Pinpoint the cell where the given text exists, returning its (x, y) midpoint coordinate. 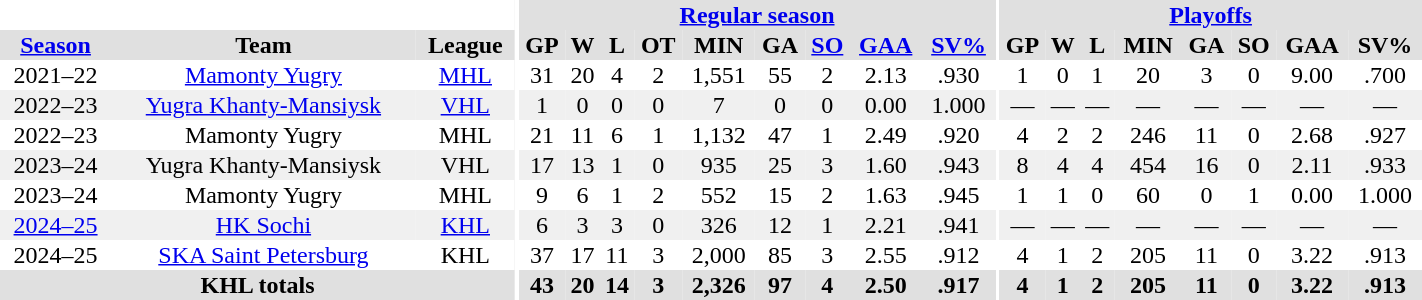
21 (542, 135)
1.60 (886, 165)
.933 (1385, 165)
97 (780, 285)
43 (542, 285)
14 (617, 285)
60 (1148, 195)
Team (264, 45)
.700 (1385, 75)
1.63 (886, 195)
Regular season (758, 15)
2021–22 (56, 75)
15 (780, 195)
2.50 (886, 285)
16 (1206, 165)
.927 (1385, 135)
2.68 (1312, 135)
55 (780, 75)
.917 (959, 285)
47 (780, 135)
.941 (959, 225)
25 (780, 165)
.920 (959, 135)
2.13 (886, 75)
7 (718, 105)
13 (582, 165)
31 (542, 75)
HK Sochi (264, 225)
2,326 (718, 285)
2,000 (718, 255)
League (466, 45)
1,132 (718, 135)
8 (1022, 165)
9.00 (1312, 75)
326 (718, 225)
37 (542, 255)
2.55 (886, 255)
Playoffs (1210, 15)
246 (1148, 135)
2.49 (886, 135)
12 (780, 225)
85 (780, 255)
Season (56, 45)
.930 (959, 75)
OT (658, 45)
KHL totals (258, 285)
SKA Saint Petersburg (264, 255)
2.11 (1312, 165)
2.21 (886, 225)
.945 (959, 195)
1,551 (718, 75)
.912 (959, 255)
935 (718, 165)
454 (1148, 165)
9 (542, 195)
.943 (959, 165)
552 (718, 195)
